Locate the cell with the specified text and output its [X, Y] center coordinate. 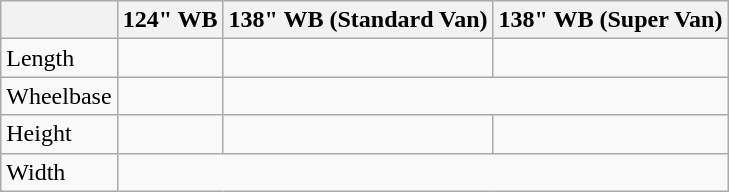
Width [59, 172]
Length [59, 58]
138" WB (Super Van) [610, 20]
Wheelbase [59, 96]
Height [59, 134]
138" WB (Standard Van) [358, 20]
124" WB [170, 20]
